Return the [x, y] coordinate for the center point of the cell that contains the specified text.  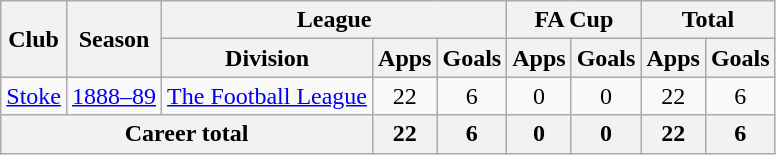
1888–89 [114, 96]
The Football League [268, 96]
League [334, 20]
Club [34, 39]
Total [708, 20]
FA Cup [574, 20]
Season [114, 39]
Career total [187, 134]
Division [268, 58]
Stoke [34, 96]
